Find where the given text appears and provide that cell's center as (X, Y) coordinate. 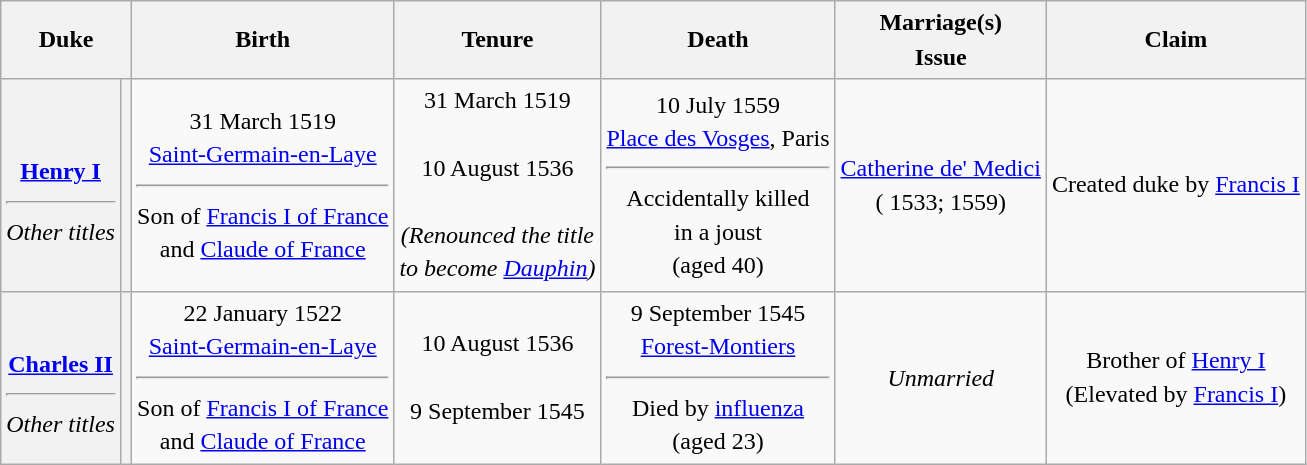
Death (718, 40)
Marriage(s)Issue (940, 40)
31 March 151910 August 1536(Renounced the titleto become Dauphin) (498, 186)
Claim (1176, 40)
Charles IIOther titles (61, 378)
10 August 15369 September 1545 (498, 378)
22 January 1522Saint-Germain-en-LayeSon of Francis I of Franceand Claude of France (263, 378)
Catherine de' Medici( 1533; 1559) (940, 186)
Created duke by Francis I (1176, 186)
9 September 1545Forest-MontiersDied by influenza(aged 23) (718, 378)
31 March 1519Saint-Germain-en-LayeSon of Francis I of Franceand Claude of France (263, 186)
Duke (66, 40)
Brother of Henry I(Elevated by Francis I) (1176, 378)
Tenure (498, 40)
Unmarried (940, 378)
10 July 1559Place des Vosges, ParisAccidentally killed in a joust(aged 40) (718, 186)
Birth (263, 40)
Henry IOther titles (61, 186)
